Locate the cell with the specified text and output its (x, y) center coordinate. 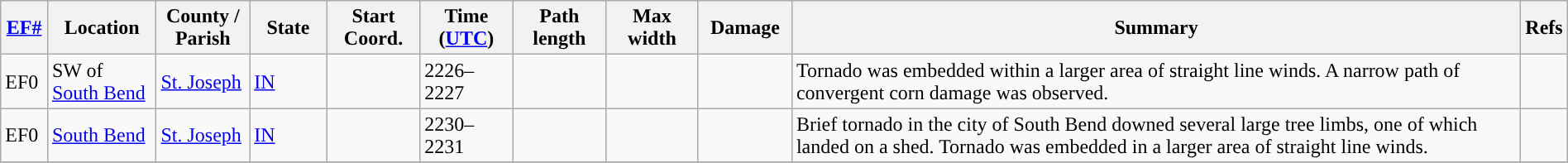
2226–2227 (466, 81)
Summary (1156, 28)
Time (UTC) (466, 28)
Start Coord. (374, 28)
Max width (652, 28)
County / Parish (203, 28)
2230–2231 (466, 136)
Damage (744, 28)
Path length (559, 28)
South Bend (102, 136)
Tornado was embedded within a larger area of straight line winds. A narrow path of convergent corn damage was observed. (1156, 81)
Refs (1545, 28)
State (289, 28)
SW of South Bend (102, 81)
Location (102, 28)
EF# (25, 28)
